Scan for the cell matching the given text and deliver its [X, Y] coordinate at center. 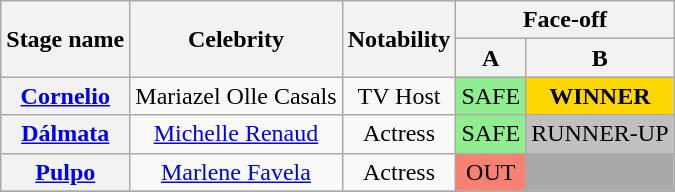
OUT [491, 172]
Michelle Renaud [236, 134]
Dálmata [66, 134]
Pulpo [66, 172]
RUNNER-UP [600, 134]
Notability [399, 39]
Mariazel Olle Casals [236, 96]
WINNER [600, 96]
A [491, 58]
Cornelio [66, 96]
B [600, 58]
Marlene Favela [236, 172]
TV Host [399, 96]
Stage name [66, 39]
Celebrity [236, 39]
Face-off [565, 20]
